Locate the cell with the specified text and output its (x, y) center coordinate. 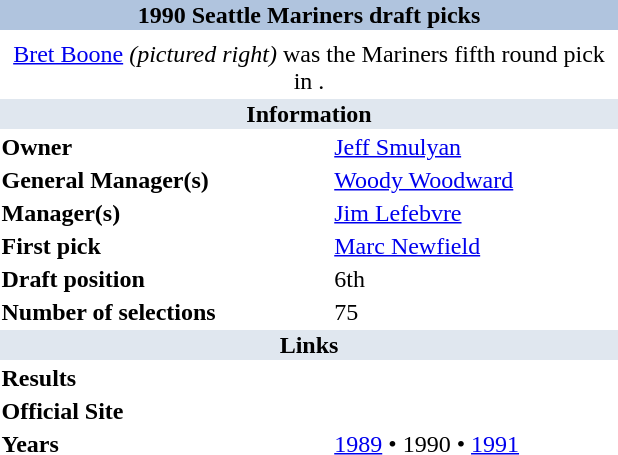
Number of selections (165, 312)
Manager(s) (165, 213)
Bret Boone (pictured right) was the Mariners fifth round pick in . (309, 68)
Woody Woodward (476, 180)
Information (309, 114)
Results (165, 378)
Jeff Smulyan (476, 147)
Marc Newfield (476, 246)
Jim Lefebvre (476, 213)
75 (476, 312)
Draft position (165, 279)
6th (476, 279)
First pick (165, 246)
Links (309, 345)
Owner (165, 147)
Official Site (165, 411)
1990 Seattle Mariners draft picks (309, 15)
General Manager(s) (165, 180)
